Pinpoint the cell where the given text exists, returning its (X, Y) midpoint coordinate. 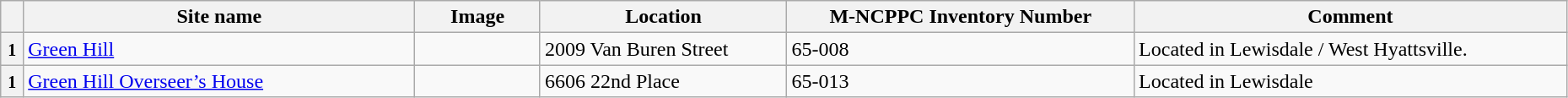
M-NCPPC Inventory Number (961, 17)
6606 22nd Place (663, 81)
Located in Lewisdale / West Hyattsville. (1351, 49)
Location (663, 17)
65-008 (961, 49)
Green Hill (219, 49)
Located in Lewisdale (1351, 81)
Comment (1351, 17)
Image (477, 17)
Site name (219, 17)
65-013 (961, 81)
2009 Van Buren Street (663, 49)
Green Hill Overseer’s House (219, 81)
